Pinpoint the cell where the given text exists, returning its (X, Y) midpoint coordinate. 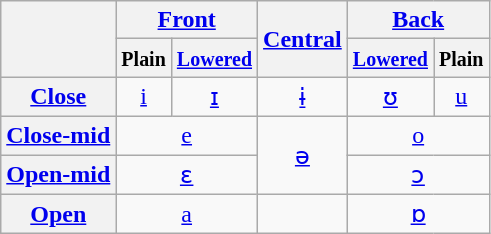
Central (303, 39)
Open-mid (58, 174)
ɔ (418, 174)
Close-mid (58, 135)
i (144, 97)
ə (303, 155)
Open (58, 214)
ɛ (187, 174)
Back (418, 20)
e (187, 135)
ʊ (390, 97)
Close (58, 97)
ɒ (418, 214)
ɨ (303, 97)
u (462, 97)
o (418, 135)
a (187, 214)
ɪ (214, 97)
Front (187, 20)
